Extract the [x, y] coordinate from the center of the cell holding the provided text.  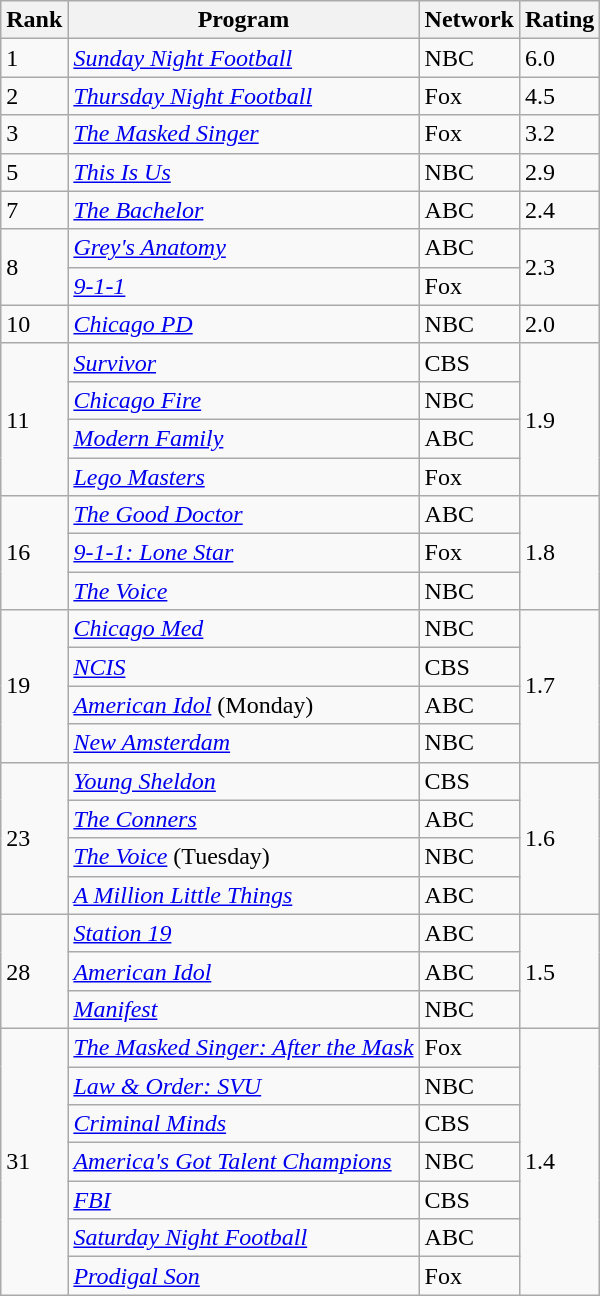
9-1-1: Lone Star [244, 553]
2.0 [559, 324]
Law & Order: SVU [244, 1085]
Lego Masters [244, 477]
Chicago Med [244, 629]
1.8 [559, 553]
2.4 [559, 210]
2.3 [559, 267]
1.5 [559, 971]
America's Got Talent Champions [244, 1162]
The Masked Singer [244, 134]
11 [34, 419]
4.5 [559, 96]
FBI [244, 1200]
6.0 [559, 58]
The Good Doctor [244, 515]
8 [34, 267]
The Voice (Tuesday) [244, 857]
Rating [559, 20]
23 [34, 838]
2 [34, 96]
19 [34, 686]
American Idol (Monday) [244, 705]
31 [34, 1161]
Chicago PD [244, 324]
3 [34, 134]
16 [34, 553]
A Million Little Things [244, 895]
1.6 [559, 838]
1.9 [559, 419]
10 [34, 324]
Station 19 [244, 933]
Rank [34, 20]
Young Sheldon [244, 781]
3.2 [559, 134]
Saturday Night Football [244, 1238]
Modern Family [244, 438]
2.9 [559, 172]
Chicago Fire [244, 400]
Thursday Night Football [244, 96]
NCIS [244, 667]
1 [34, 58]
Survivor [244, 362]
The Masked Singer: After the Mask [244, 1047]
This Is Us [244, 172]
1.4 [559, 1161]
5 [34, 172]
New Amsterdam [244, 743]
Network [469, 20]
Prodigal Son [244, 1276]
Grey's Anatomy [244, 248]
The Bachelor [244, 210]
28 [34, 971]
American Idol [244, 971]
The Voice [244, 591]
Sunday Night Football [244, 58]
1.7 [559, 686]
9-1-1 [244, 286]
The Conners [244, 819]
7 [34, 210]
Criminal Minds [244, 1124]
Program [244, 20]
Manifest [244, 1009]
